Extract the (X, Y) coordinate from the center of the cell holding the provided text.  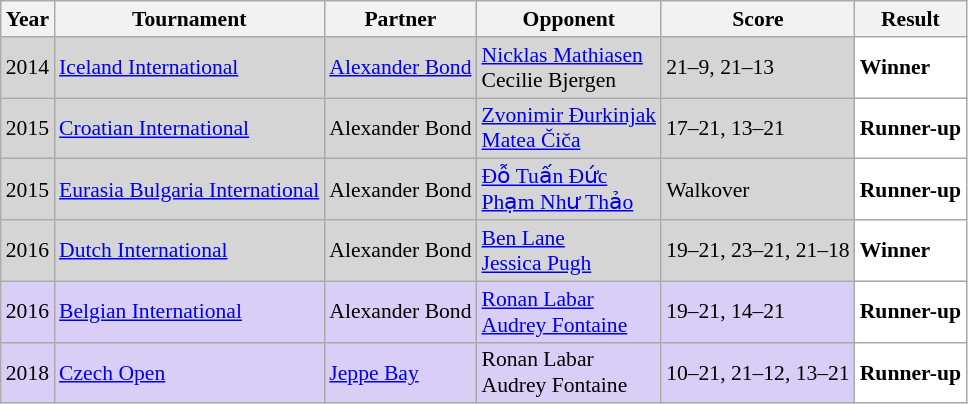
Partner (400, 19)
Score (758, 19)
2014 (28, 68)
Zvonimir Đurkinjak Matea Čiča (570, 128)
Opponent (570, 19)
10–21, 21–12, 13–21 (758, 372)
19–21, 23–21, 21–18 (758, 250)
Eurasia Bulgaria International (189, 190)
Result (910, 19)
Dutch International (189, 250)
Tournament (189, 19)
2018 (28, 372)
19–21, 14–21 (758, 312)
Walkover (758, 190)
Croatian International (189, 128)
Year (28, 19)
Nicklas Mathiasen Cecilie Bjergen (570, 68)
17–21, 13–21 (758, 128)
Đỗ Tuấn Đức Phạm Như Thảo (570, 190)
Ben Lane Jessica Pugh (570, 250)
Belgian International (189, 312)
Jeppe Bay (400, 372)
Czech Open (189, 372)
21–9, 21–13 (758, 68)
Iceland International (189, 68)
